Extract the (x, y) coordinate from the center of the cell holding the provided text.  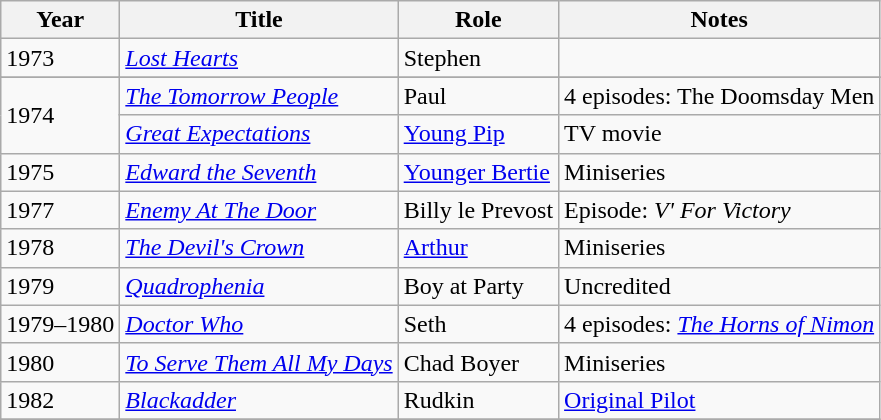
Uncredited (720, 286)
Episode: V' For Victory (720, 210)
Year (60, 20)
1980 (60, 362)
4 episodes: The Doomsday Men (720, 96)
Paul (478, 96)
1977 (60, 210)
1978 (60, 248)
Notes (720, 20)
Boy at Party (478, 286)
Edward the Seventh (259, 172)
Billy le Prevost (478, 210)
Young Pip (478, 134)
To Serve Them All My Days (259, 362)
Chad Boyer (478, 362)
4 episodes: The Horns of Nimon (720, 324)
Stephen (478, 58)
1975 (60, 172)
Title (259, 20)
The Tomorrow People (259, 96)
Rudkin (478, 400)
Younger Bertie (478, 172)
1979–1980 (60, 324)
TV movie (720, 134)
Lost Hearts (259, 58)
1973 (60, 58)
Quadrophenia (259, 286)
1982 (60, 400)
Role (478, 20)
Seth (478, 324)
Arthur (478, 248)
Great Expectations (259, 134)
The Devil's Crown (259, 248)
Original Pilot (720, 400)
1979 (60, 286)
Doctor Who (259, 324)
Enemy At The Door (259, 210)
Blackadder (259, 400)
1974 (60, 115)
